Provide the [X, Y] coordinate of the cell's center where the given text is located.  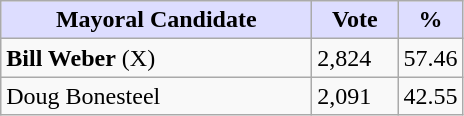
Bill Weber (X) [156, 58]
2,824 [355, 58]
% [430, 20]
Vote [355, 20]
Doug Bonesteel [156, 96]
Mayoral Candidate [156, 20]
2,091 [355, 96]
42.55 [430, 96]
57.46 [430, 58]
